Provide the (X, Y) coordinate of the cell's center where the given text is located.  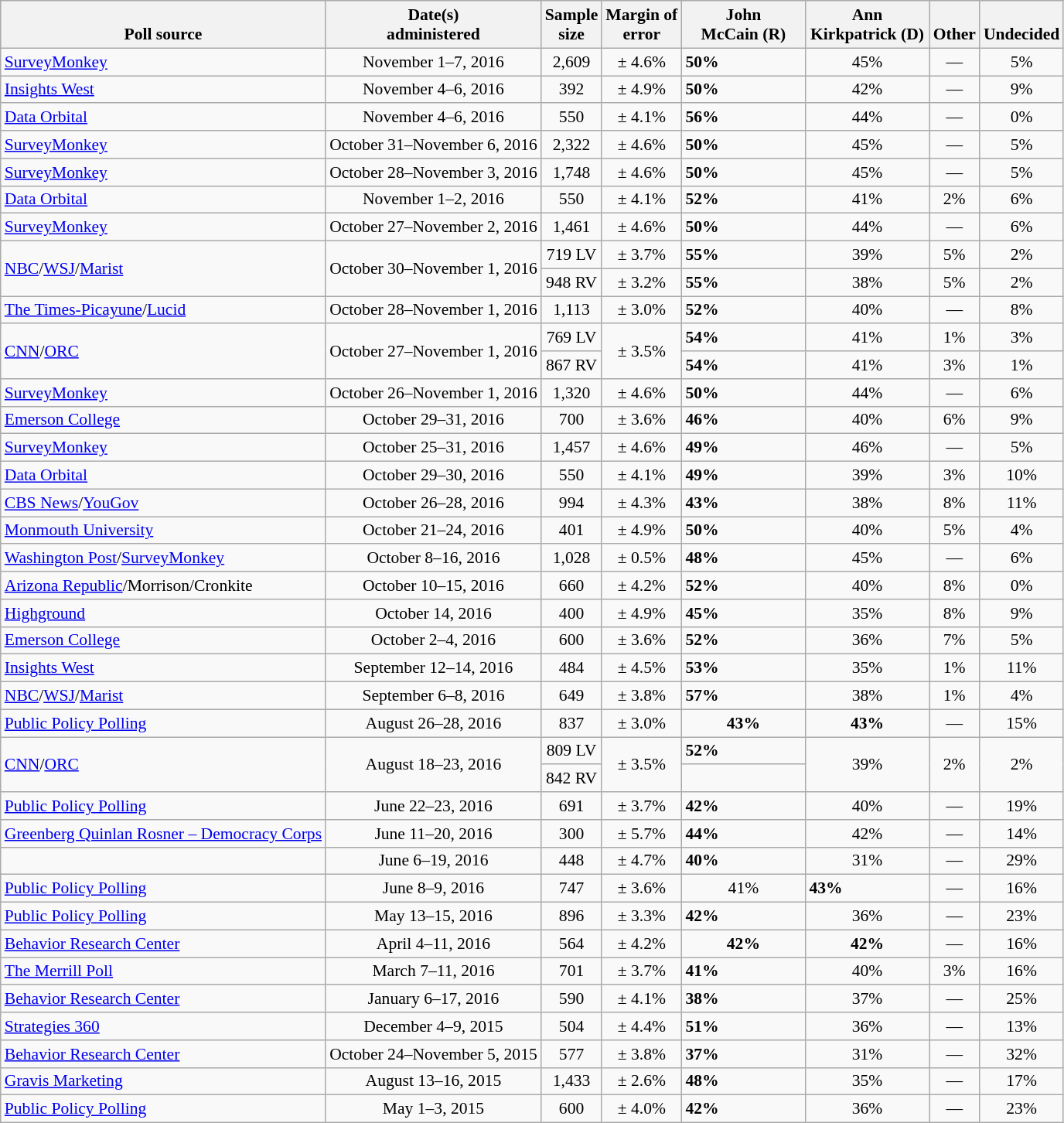
769 LV (571, 338)
Greenberg Quinlan Rosner – Democracy Corps (163, 834)
December 4–9, 2015 (433, 1026)
504 (571, 1026)
7% (954, 640)
January 6–17, 2016 (433, 999)
August 13–16, 2015 (433, 1081)
867 RV (571, 365)
± 5.7% (642, 834)
51% (743, 1026)
1,461 (571, 227)
Poll source (163, 25)
± 4.5% (642, 668)
September 12–14, 2016 (433, 668)
The Times-Picayune/Lucid (163, 310)
Highground (163, 613)
401 (571, 531)
17% (1021, 1081)
November 1–7, 2016 (433, 62)
57% (743, 696)
October 31–November 6, 2016 (433, 145)
August 26–28, 2016 (433, 723)
300 (571, 834)
± 3.3% (642, 916)
564 (571, 944)
± 3.2% (642, 282)
701 (571, 971)
October 8–16, 2016 (433, 558)
April 4–11, 2016 (433, 944)
719 LV (571, 255)
1,028 (571, 558)
June 8–9, 2016 (433, 889)
25% (1021, 999)
Monmouth University (163, 531)
56% (743, 118)
October 25–31, 2016 (433, 448)
October 24–November 5, 2015 (433, 1054)
Strategies 360 (163, 1026)
896 (571, 916)
14% (1021, 834)
October 10–15, 2016 (433, 585)
Arizona Republic/Morrison/Cronkite (163, 585)
June 22–23, 2016 (433, 806)
590 (571, 999)
± 2.6% (642, 1081)
649 (571, 696)
AnnKirkpatrick (D) (867, 25)
October 28–November 1, 2016 (433, 310)
1,320 (571, 393)
15% (1021, 723)
400 (571, 613)
JohnMcCain (R) (743, 25)
Date(s)administered (433, 25)
2,322 (571, 145)
809 LV (571, 751)
10% (1021, 476)
1,433 (571, 1081)
577 (571, 1054)
837 (571, 723)
November 1–2, 2016 (433, 200)
± 4.4% (642, 1026)
± 4.7% (642, 861)
June 6–19, 2016 (433, 861)
842 RV (571, 779)
± 4.3% (642, 503)
29% (1021, 861)
October 29–30, 2016 (433, 476)
13% (1021, 1026)
May 13–15, 2016 (433, 916)
660 (571, 585)
± 4.0% (642, 1109)
October 27–November 2, 2016 (433, 227)
October 26–28, 2016 (433, 503)
484 (571, 668)
The Merrill Poll (163, 971)
994 (571, 503)
2,609 (571, 62)
19% (1021, 806)
October 28–November 3, 2016 (433, 172)
October 30–November 1, 2016 (433, 269)
October 27–November 1, 2016 (433, 351)
Margin oferror (642, 25)
32% (1021, 1054)
March 7–11, 2016 (433, 971)
1,113 (571, 310)
May 1–3, 2015 (433, 1109)
691 (571, 806)
700 (571, 420)
Other (954, 25)
October 29–31, 2016 (433, 420)
June 11–20, 2016 (433, 834)
± 0.5% (642, 558)
October 26–November 1, 2016 (433, 393)
Undecided (1021, 25)
August 18–23, 2016 (433, 764)
53% (743, 668)
392 (571, 90)
747 (571, 889)
1,748 (571, 172)
Gravis Marketing (163, 1081)
October 2–4, 2016 (433, 640)
October 14, 2016 (433, 613)
1,457 (571, 448)
September 6–8, 2016 (433, 696)
448 (571, 861)
CBS News/YouGov (163, 503)
Samplesize (571, 25)
948 RV (571, 282)
Washington Post/SurveyMonkey (163, 558)
October 21–24, 2016 (433, 531)
